Search for the cell housing the specified text and yield its [X, Y] center coordinate. 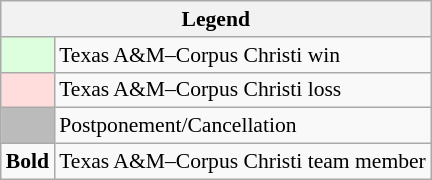
Texas A&M–Corpus Christi loss [242, 90]
Postponement/Cancellation [242, 126]
Bold [28, 162]
Texas A&M–Corpus Christi team member [242, 162]
Legend [216, 19]
Texas A&M–Corpus Christi win [242, 55]
